Search for the cell housing the specified text and yield its [X, Y] center coordinate. 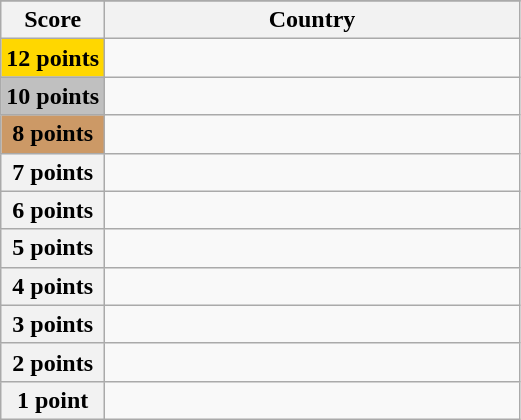
2 points [53, 362]
1 point [53, 400]
Score [53, 20]
Country [312, 20]
5 points [53, 248]
10 points [53, 96]
12 points [53, 58]
8 points [53, 134]
4 points [53, 286]
7 points [53, 172]
3 points [53, 324]
6 points [53, 210]
